Detect which cell encompasses the target text, then output its [x, y] center coordinate. 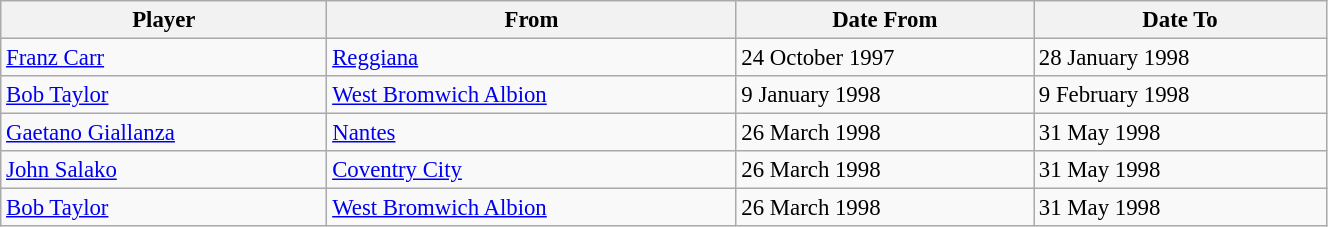
Franz Carr [164, 58]
Coventry City [532, 170]
John Salako [164, 170]
Date From [884, 20]
24 October 1997 [884, 58]
Gaetano Giallanza [164, 133]
9 February 1998 [1180, 95]
Date To [1180, 20]
Player [164, 20]
Reggiana [532, 58]
28 January 1998 [1180, 58]
From [532, 20]
9 January 1998 [884, 95]
Nantes [532, 133]
